Provide the (X, Y) coordinate of the cell's center where the given text is located.  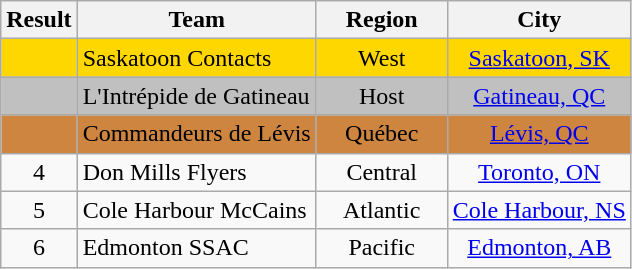
Edmonton SSAC (196, 248)
Atlantic (382, 210)
Edmonton, AB (539, 248)
Don Mills Flyers (196, 172)
Team (196, 20)
Result (39, 20)
Host (382, 96)
Lévis, QC (539, 134)
Saskatoon, SK (539, 58)
Québec (382, 134)
City (539, 20)
West (382, 58)
Saskatoon Contacts (196, 58)
Region (382, 20)
6 (39, 248)
4 (39, 172)
Cole Harbour, NS (539, 210)
Gatineau, QC (539, 96)
5 (39, 210)
L'Intrépide de Gatineau (196, 96)
Cole Harbour McCains (196, 210)
Toronto, ON (539, 172)
Pacific (382, 248)
Commandeurs de Lévis (196, 134)
Central (382, 172)
